Detect which cell encompasses the target text, then output its [X, Y] center coordinate. 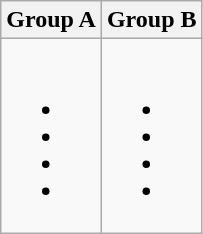
Group B [152, 20]
Group A [52, 20]
